Locate the cell with the specified text and output its [X, Y] center coordinate. 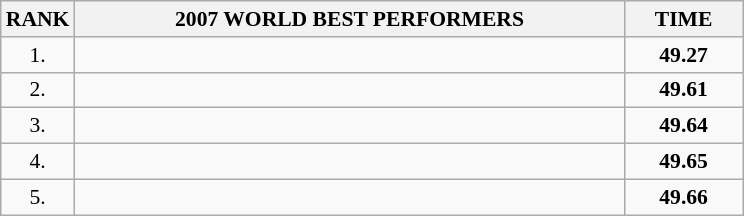
RANK [38, 19]
TIME [684, 19]
49.27 [684, 55]
49.66 [684, 197]
2007 WORLD BEST PERFORMERS [349, 19]
5. [38, 197]
1. [38, 55]
49.64 [684, 126]
2. [38, 90]
49.61 [684, 90]
49.65 [684, 162]
4. [38, 162]
3. [38, 126]
